Output the [X, Y] coordinate of the center of the cell containing the given text.  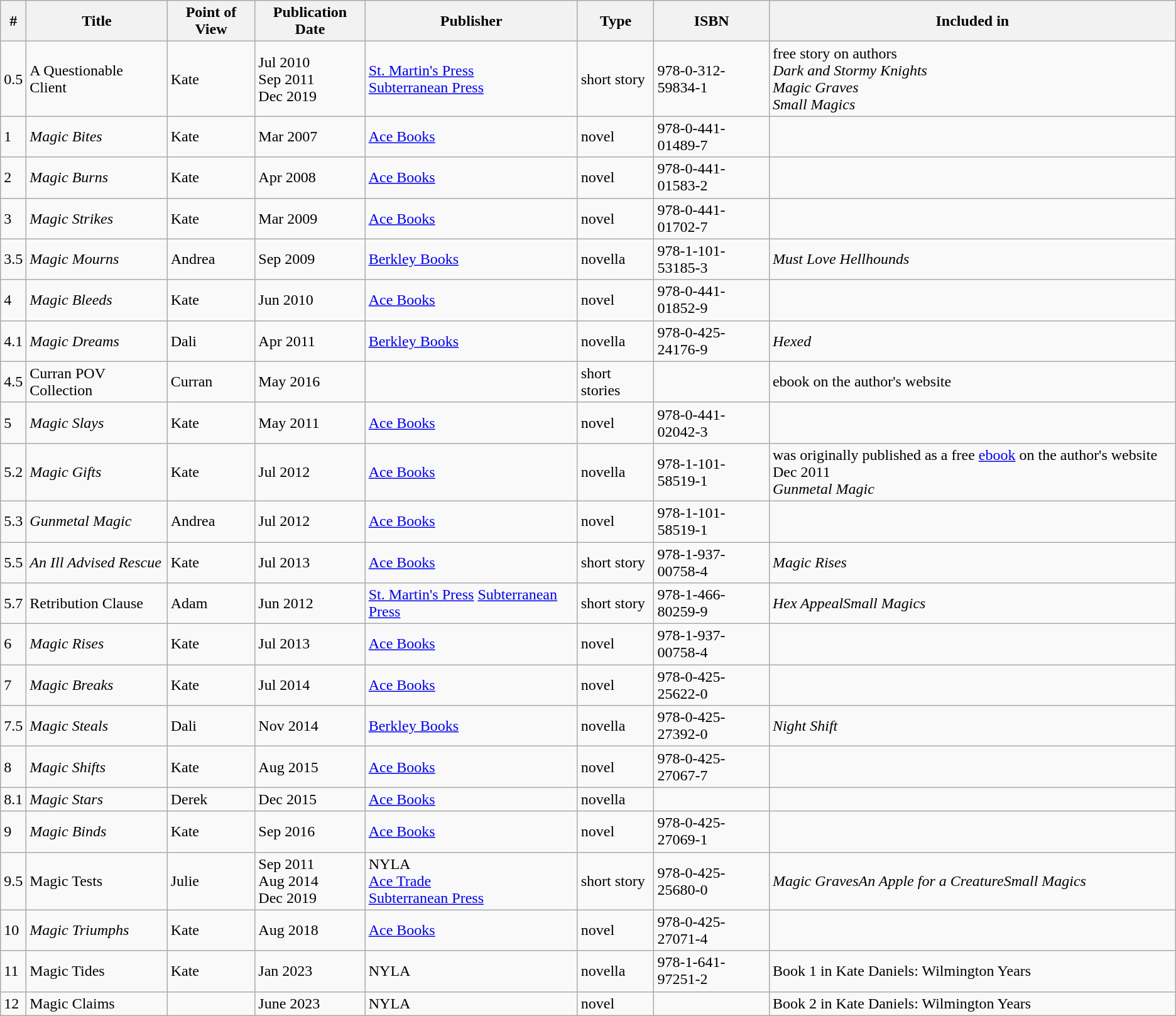
Magic Steals [97, 726]
May 2016 [310, 382]
Hexed [972, 341]
Magic Dreams [97, 341]
Publication Date [310, 21]
St. Martin's Press Subterranean Press [471, 603]
Type [616, 21]
Included in [972, 21]
4.1 [14, 341]
978-0-425-27067-7 [711, 767]
978-0-441-01702-7 [711, 219]
Magic Binds [97, 832]
Dec 2015 [310, 799]
978-0-441-02042-3 [711, 422]
Magic Tests [97, 881]
was originally published as a free ebook on the author's website Dec 2011Gunmetal Magic [972, 472]
Curran POV Collection [97, 382]
Jun 2010 [310, 300]
5.2 [14, 472]
7 [14, 685]
ebook on the author's website [972, 382]
Magic Gifts [97, 472]
4.5 [14, 382]
6 [14, 645]
5.5 [14, 562]
Jan 2023 [310, 971]
10 [14, 930]
Book 2 in Kate Daniels: Wilmington Years [972, 1003]
Aug 2015 [310, 767]
Apr 2011 [310, 341]
978-1-101-53185-3 [711, 259]
8 [14, 767]
Nov 2014 [310, 726]
# [14, 21]
9 [14, 832]
June 2023 [310, 1003]
Magic Strikes [97, 219]
5.3 [14, 522]
9.5 [14, 881]
8.1 [14, 799]
NYLAAce TradeSubterranean Press [471, 881]
978-0-441-01583-2 [711, 177]
Book 1 in Kate Daniels: Wilmington Years [972, 971]
978-0-425-24176-9 [711, 341]
Magic Bites [97, 137]
free story on authors Dark and Stormy KnightsMagic GravesSmall Magics [972, 79]
3 [14, 219]
12 [14, 1003]
Adam [211, 603]
Must Love Hellhounds [972, 259]
Publisher [471, 21]
Jun 2012 [310, 603]
978-1-641-97251-2 [711, 971]
Derek [211, 799]
Magic Slays [97, 422]
Magic Mourns [97, 259]
A Questionable Client [97, 79]
Magic Stars [97, 799]
Title [97, 21]
Magic Burns [97, 177]
2 [14, 177]
Jul 2010Sep 2011Dec 2019 [310, 79]
978-0-425-27071-4 [711, 930]
Gunmetal Magic [97, 522]
978-0-441-01489-7 [711, 137]
ISBN [711, 21]
978-0-425-25680-0 [711, 881]
Hex AppealSmall Magics [972, 603]
5 [14, 422]
Magic Claims [97, 1003]
Mar 2009 [310, 219]
Sep 2011Aug 2014Dec 2019 [310, 881]
0.5 [14, 79]
978-0-425-27392-0 [711, 726]
5.7 [14, 603]
short stories [616, 382]
1 [14, 137]
Jul 2014 [310, 685]
An Ill Advised Rescue [97, 562]
Sep 2009 [310, 259]
7.5 [14, 726]
978-0-312-59834-1 [711, 79]
Magic GravesAn Apple for a CreatureSmall Magics [972, 881]
4 [14, 300]
Magic Triumphs [97, 930]
978-0-425-25622-0 [711, 685]
Magic Tides [97, 971]
Retribution Clause [97, 603]
Magic Bleeds [97, 300]
Curran [211, 382]
Magic Breaks [97, 685]
Magic Shifts [97, 767]
Apr 2008 [310, 177]
978-1-466-80259-9 [711, 603]
11 [14, 971]
978-0-441-01852-9 [711, 300]
May 2011 [310, 422]
St. Martin's PressSubterranean Press [471, 79]
Sep 2016 [310, 832]
3.5 [14, 259]
978-0-425-27069-1 [711, 832]
Julie [211, 881]
Night Shift [972, 726]
Point of View [211, 21]
Aug 2018 [310, 930]
Mar 2007 [310, 137]
